Extract the (x, y) coordinate from the center of the cell holding the provided text.  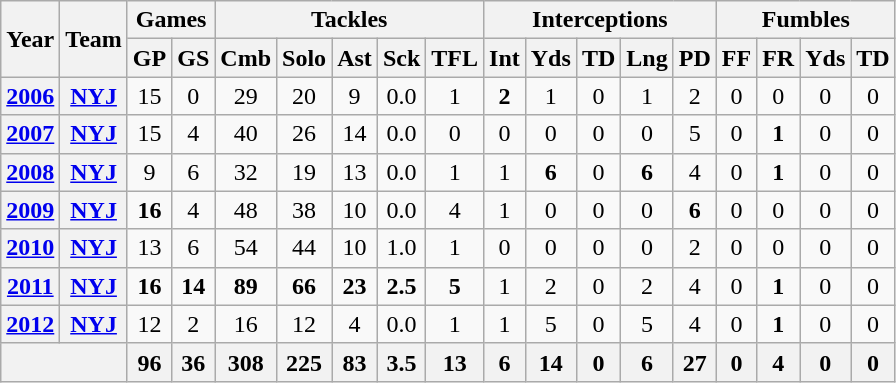
2006 (30, 96)
1.0 (401, 248)
Sck (401, 58)
32 (246, 172)
Int (505, 58)
Cmb (246, 58)
FR (778, 58)
GP (149, 58)
2008 (30, 172)
29 (246, 96)
Games (170, 20)
Tackles (350, 20)
40 (246, 134)
Interceptions (600, 20)
3.5 (401, 362)
Ast (355, 58)
FF (736, 58)
Lng (647, 58)
19 (304, 172)
23 (355, 286)
Fumbles (806, 20)
PD (694, 58)
27 (694, 362)
20 (304, 96)
2009 (30, 210)
2007 (30, 134)
2010 (30, 248)
83 (355, 362)
89 (246, 286)
66 (304, 286)
2011 (30, 286)
26 (304, 134)
TFL (455, 58)
44 (304, 248)
36 (194, 362)
Team (94, 39)
308 (246, 362)
96 (149, 362)
54 (246, 248)
Year (30, 39)
2.5 (401, 286)
Solo (304, 58)
GS (194, 58)
225 (304, 362)
2012 (30, 324)
38 (304, 210)
48 (246, 210)
